Search for the cell housing the specified text and yield its (x, y) center coordinate. 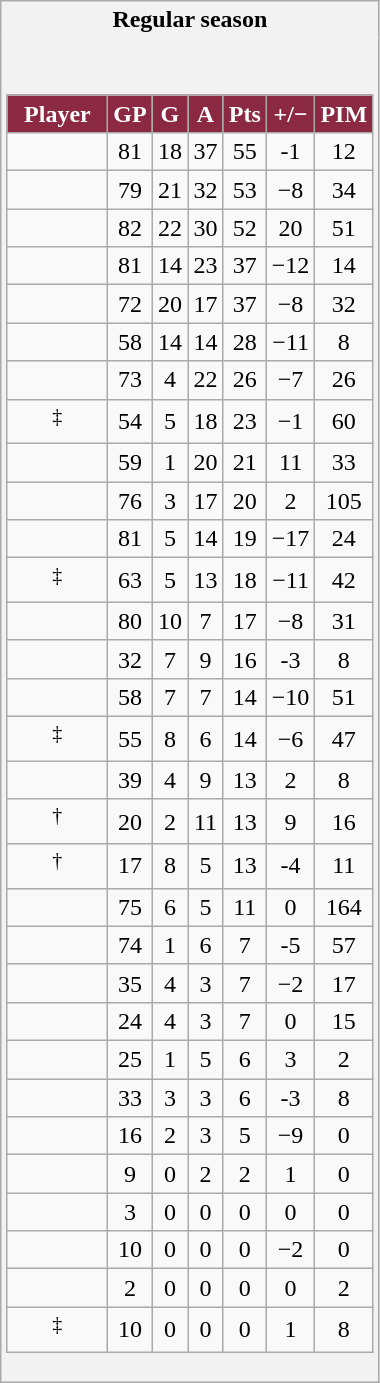
105 (344, 501)
−10 (290, 698)
63 (130, 580)
−7 (290, 380)
57 (344, 945)
72 (130, 304)
35 (130, 983)
52 (244, 228)
82 (130, 228)
74 (130, 945)
31 (344, 621)
54 (130, 422)
−17 (290, 539)
47 (344, 740)
−6 (290, 740)
76 (130, 501)
75 (130, 907)
−12 (290, 266)
59 (130, 463)
-4 (290, 866)
30 (206, 228)
19 (244, 539)
Pts (244, 114)
A (206, 114)
73 (130, 380)
79 (130, 190)
GP (130, 114)
60 (344, 422)
−1 (290, 422)
53 (244, 190)
42 (344, 580)
12 (344, 152)
−9 (290, 1136)
34 (344, 190)
80 (130, 621)
28 (244, 342)
PIM (344, 114)
15 (344, 1021)
G (170, 114)
39 (130, 780)
-1 (290, 152)
Player (58, 114)
25 (130, 1060)
+/− (290, 114)
Regular season (190, 20)
-5 (290, 945)
164 (344, 907)
